Find where the given text appears and provide that cell's center as (x, y) coordinate. 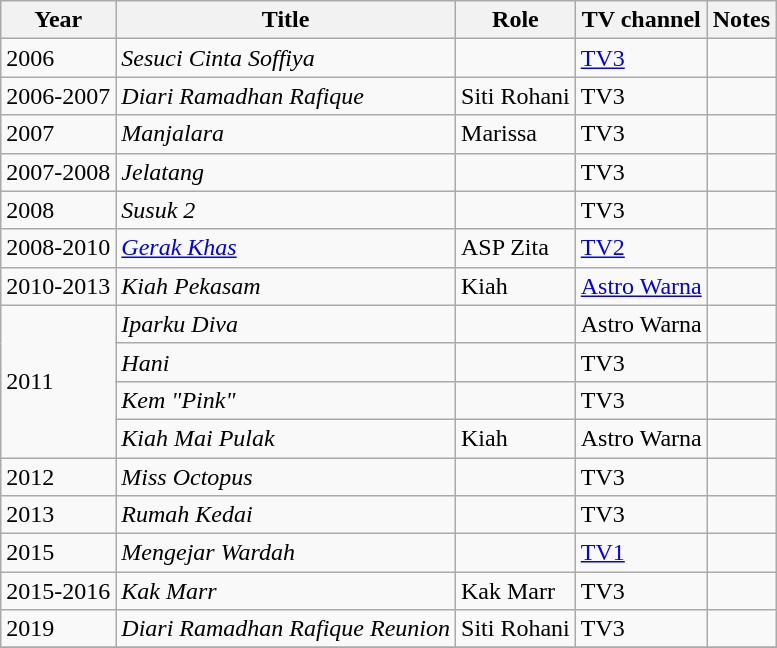
Mengejar Wardah (286, 553)
Manjalara (286, 134)
2008 (58, 210)
2011 (58, 381)
2007 (58, 134)
2012 (58, 477)
Notes (741, 20)
Susuk 2 (286, 210)
2015 (58, 553)
2013 (58, 515)
TV2 (641, 248)
TV channel (641, 20)
Hani (286, 362)
Diari Ramadhan Rafique Reunion (286, 629)
Miss Octopus (286, 477)
2008-2010 (58, 248)
Iparku Diva (286, 324)
2019 (58, 629)
2006-2007 (58, 96)
Kem "Pink" (286, 400)
2015-2016 (58, 591)
Title (286, 20)
2010-2013 (58, 286)
Year (58, 20)
Rumah Kedai (286, 515)
Kiah Mai Pulak (286, 438)
Gerak Khas (286, 248)
ASP Zita (516, 248)
Diari Ramadhan Rafique (286, 96)
Marissa (516, 134)
2007-2008 (58, 172)
TV1 (641, 553)
Jelatang (286, 172)
Kiah Pekasam (286, 286)
Sesuci Cinta Soffiya (286, 58)
Role (516, 20)
2006 (58, 58)
